Pinpoint the cell where the given text exists, returning its (X, Y) midpoint coordinate. 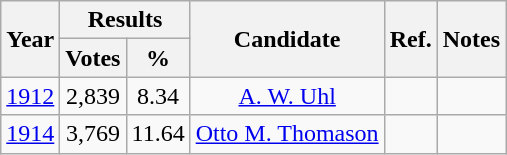
Results (125, 20)
Candidate (287, 39)
1912 (30, 96)
Votes (93, 58)
2,839 (93, 96)
Otto M. Thomason (287, 134)
A. W. Uhl (287, 96)
Year (30, 39)
11.64 (158, 134)
Ref. (410, 39)
1914 (30, 134)
3,769 (93, 134)
8.34 (158, 96)
Notes (471, 39)
% (158, 58)
